Capture the cell that displays the provided text and extract its [x, y] central coordinate. 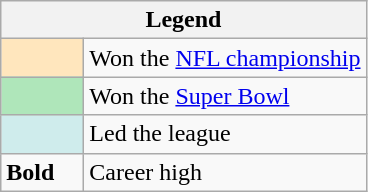
Bold [42, 172]
Won the Super Bowl [225, 96]
Career high [225, 172]
Led the league [225, 134]
Won the NFL championship [225, 58]
Legend [184, 20]
